Pinpoint the cell where the given text exists, returning its [x, y] midpoint coordinate. 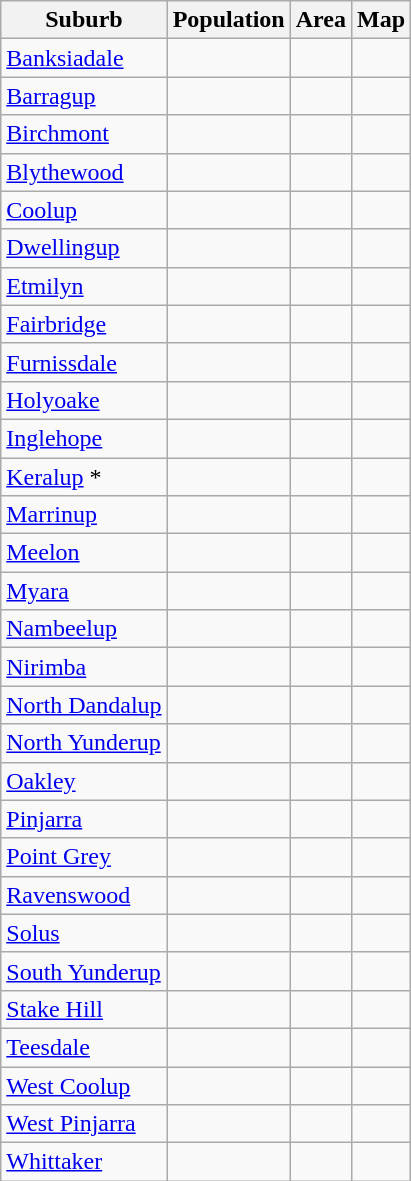
Whittaker [84, 1162]
Nirimba [84, 667]
Etmilyn [84, 286]
Fairbridge [84, 324]
Stake Hill [84, 1009]
Furnissdale [84, 362]
Nambeelup [84, 629]
West Pinjarra [84, 1124]
Inglehope [84, 438]
Teesdale [84, 1047]
Area [320, 20]
Pinjarra [84, 819]
Dwellingup [84, 248]
Map [380, 20]
Point Grey [84, 857]
Ravenswood [84, 895]
Birchmont [84, 134]
Banksiadale [84, 58]
Keralup * [84, 477]
Coolup [84, 210]
Marrinup [84, 515]
North Yunderup [84, 743]
Blythewood [84, 172]
West Coolup [84, 1085]
Oakley [84, 781]
Myara [84, 591]
Suburb [84, 20]
South Yunderup [84, 971]
Holyoake [84, 400]
Barragup [84, 96]
North Dandalup [84, 705]
Meelon [84, 553]
Solus [84, 933]
Population [228, 20]
